From the cell containing the given text, extract its center point as (x, y) coordinate. 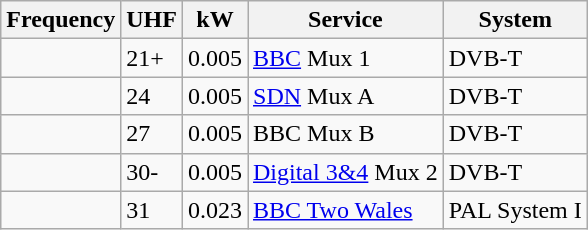
24 (152, 96)
UHF (152, 20)
Digital 3&4 Mux 2 (346, 172)
BBC Two Wales (346, 210)
System (515, 20)
Service (346, 20)
21+ (152, 58)
0.023 (214, 210)
30- (152, 172)
Frequency (61, 20)
31 (152, 210)
kW (214, 20)
BBC Mux 1 (346, 58)
PAL System I (515, 210)
27 (152, 134)
BBC Mux B (346, 134)
SDN Mux A (346, 96)
